For the text-containing cell, return its midpoint in (X, Y) coordinate format. 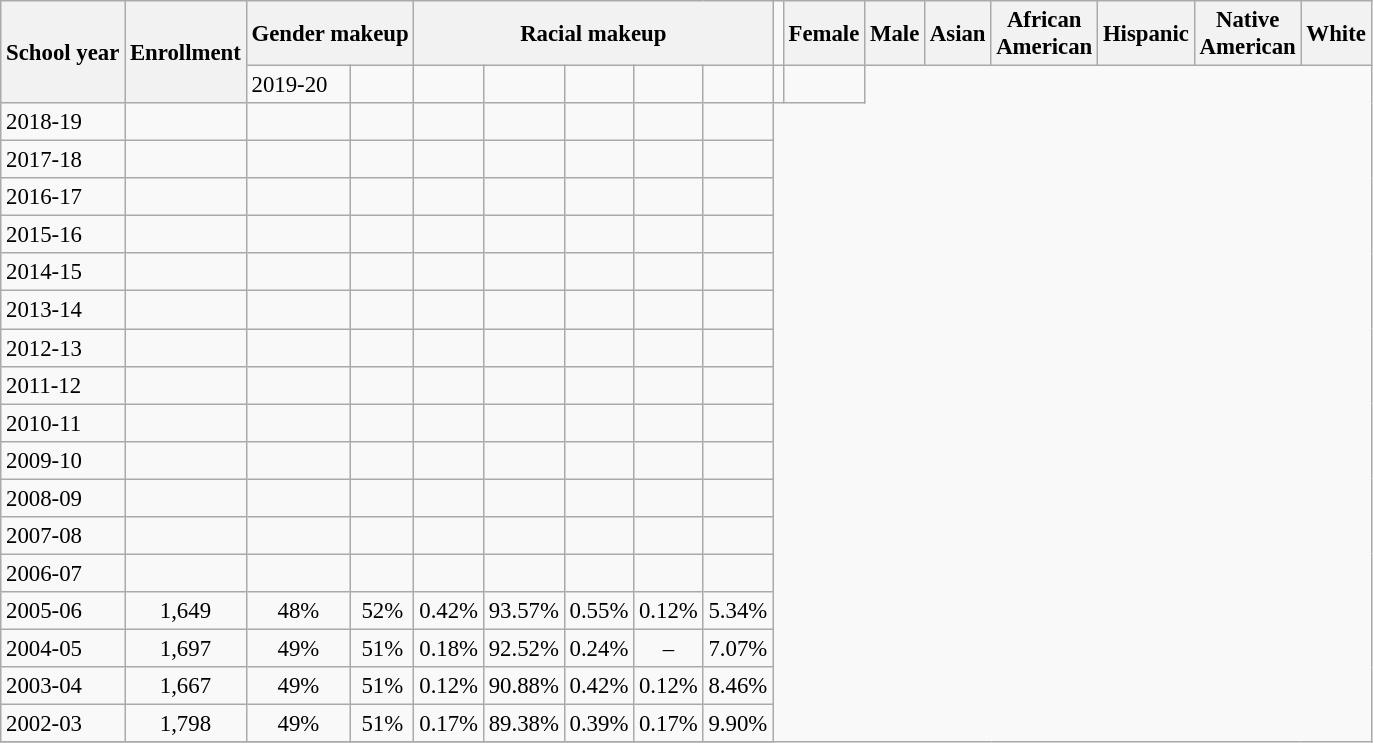
2004-05 (63, 648)
2012-13 (63, 348)
90.88% (524, 686)
0.24% (598, 648)
1,697 (186, 648)
– (668, 648)
7.07% (738, 648)
5.34% (738, 611)
1,798 (186, 724)
Hispanic (1146, 34)
2016-17 (63, 197)
Native American (1248, 34)
52% (382, 611)
2009-10 (63, 460)
African American (1044, 34)
Racial makeup (594, 34)
1,667 (186, 686)
0.55% (598, 611)
White (1336, 34)
2017-18 (63, 160)
93.57% (524, 611)
2008-09 (63, 498)
2010-11 (63, 423)
School year (63, 52)
Enrollment (186, 52)
0.39% (598, 724)
2007-08 (63, 536)
9.90% (738, 724)
2018-19 (63, 122)
2014-15 (63, 273)
Gender makeup (330, 34)
2002-03 (63, 724)
Female (824, 34)
2019-20 (298, 85)
2013-14 (63, 310)
2005-06 (63, 611)
8.46% (738, 686)
2015-16 (63, 235)
2011-12 (63, 385)
Male (895, 34)
48% (298, 611)
2003-04 (63, 686)
92.52% (524, 648)
2006-07 (63, 573)
0.18% (448, 648)
Asian (958, 34)
1,649 (186, 611)
89.38% (524, 724)
